Detect which cell encompasses the target text, then output its (x, y) center coordinate. 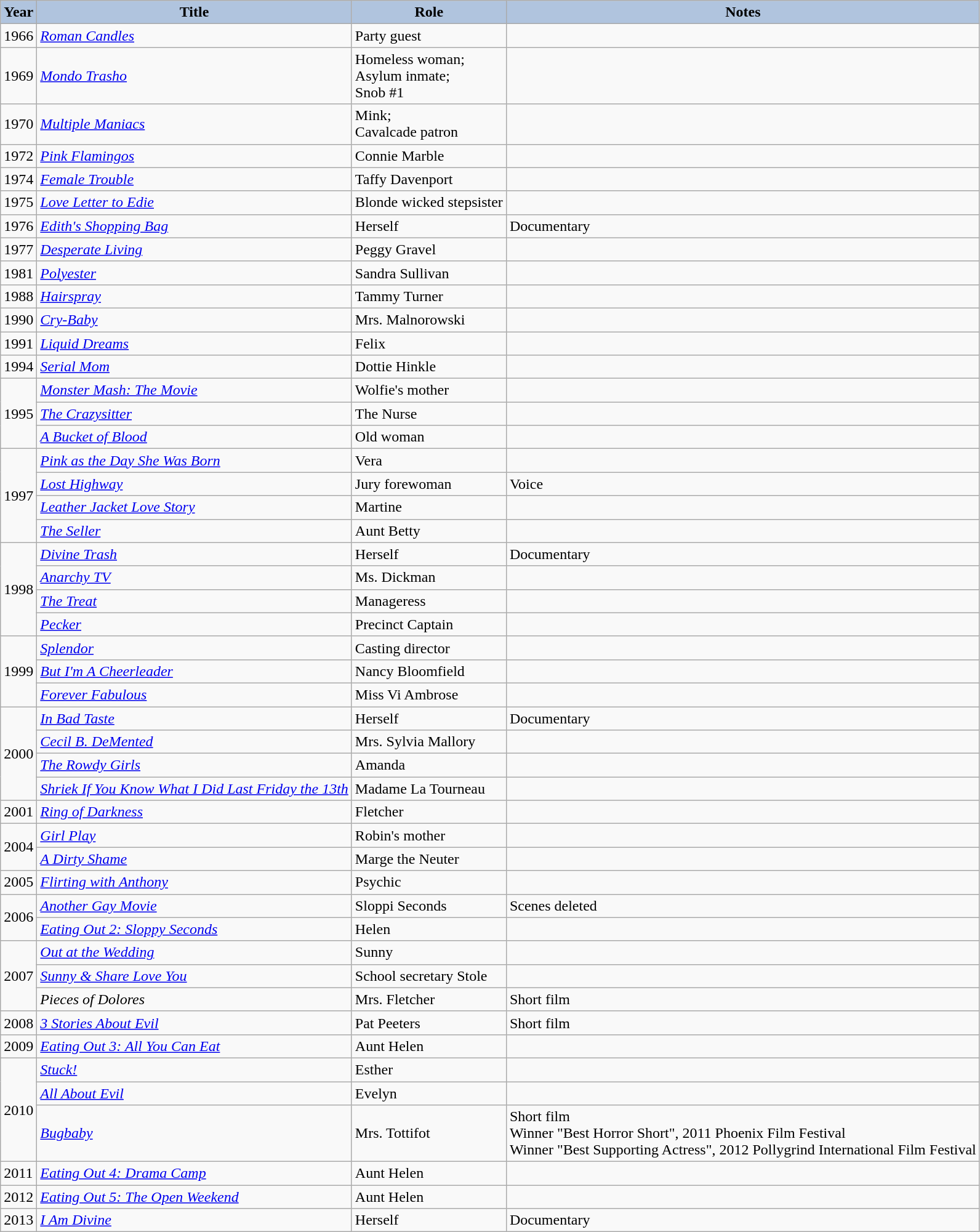
Marge the Neuter (428, 859)
Divine Trash (195, 554)
Casting director (428, 648)
Precinct Captain (428, 624)
2006 (18, 917)
Peggy Gravel (428, 249)
1999 (18, 671)
Psychic (428, 882)
Lost Highway (195, 484)
2008 (18, 1023)
Hairspray (195, 296)
1998 (18, 589)
1997 (18, 496)
1969 (18, 76)
Mrs. Tottifot (428, 1133)
Madame La Tourneau (428, 789)
Jury forewoman (428, 484)
Sandra Sullivan (428, 273)
1995 (18, 414)
1977 (18, 249)
Blonde wicked stepsister (428, 203)
Mrs. Malnorowski (428, 320)
1974 (18, 179)
Splendor (195, 648)
Party guest (428, 36)
Another Gay Movie (195, 906)
Girl Play (195, 835)
Edith's Shopping Bag (195, 226)
2010 (18, 1109)
Scenes deleted (742, 906)
Evelyn (428, 1093)
Desperate Living (195, 249)
Multiple Maniacs (195, 124)
Shriek If You Know What I Did Last Friday the 13th (195, 789)
Bugbaby (195, 1133)
Cecil B. DeMented (195, 742)
1966 (18, 36)
2007 (18, 976)
A Dirty Shame (195, 859)
2013 (18, 1220)
The Nurse (428, 414)
Sunny (428, 952)
Eating Out 5: The Open Weekend (195, 1197)
Wolfie's mother (428, 390)
Esther (428, 1069)
1994 (18, 367)
1988 (18, 296)
Polyester (195, 273)
But I'm A Cheerleader (195, 671)
Pieces of Dolores (195, 999)
Anarchy TV (195, 578)
Eating Out 4: Drama Camp (195, 1174)
Ring of Darkness (195, 812)
All About Evil (195, 1093)
1975 (18, 203)
Short film Winner "Best Horror Short", 2011 Phoenix Film Festival Winner "Best Supporting Actress", 2012 Pollygrind International Film Festival (742, 1133)
Forever Fabulous (195, 695)
Mrs. Sylvia Mallory (428, 742)
Liquid Dreams (195, 343)
1970 (18, 124)
Tammy Turner (428, 296)
2011 (18, 1174)
Old woman (428, 437)
Sunny & Share Love You (195, 976)
Martine (428, 507)
Stuck! (195, 1069)
Taffy Davenport (428, 179)
2004 (18, 847)
Out at the Wedding (195, 952)
2000 (18, 754)
1991 (18, 343)
Vera (428, 461)
Helen (428, 929)
Serial Mom (195, 367)
Pecker (195, 624)
2005 (18, 882)
Aunt Betty (428, 531)
3 Stories About Evil (195, 1023)
2009 (18, 1046)
I Am Divine (195, 1220)
2012 (18, 1197)
2001 (18, 812)
1981 (18, 273)
Fletcher (428, 812)
Miss Vi Ambrose (428, 695)
Eating Out 3: All You Can Eat (195, 1046)
Sloppi Seconds (428, 906)
Love Letter to Edie (195, 203)
The Rowdy Girls (195, 765)
Pat Peeters (428, 1023)
Year (18, 12)
In Bad Taste (195, 719)
Eating Out 2: Sloppy Seconds (195, 929)
School secretary Stole (428, 976)
The Treat (195, 601)
Mondo Trasho (195, 76)
Ms. Dickman (428, 578)
Amanda (428, 765)
Connie Marble (428, 156)
Title (195, 12)
Homeless woman;Asylum inmate;Snob #1 (428, 76)
Role (428, 12)
Voice (742, 484)
1976 (18, 226)
Pink Flamingos (195, 156)
Notes (742, 12)
Female Trouble (195, 179)
Monster Mash: The Movie (195, 390)
Leather Jacket Love Story (195, 507)
The Seller (195, 531)
A Bucket of Blood (195, 437)
The Crazysitter (195, 414)
Cry-Baby (195, 320)
Robin's mother (428, 835)
Nancy Bloomfield (428, 671)
Mink;Cavalcade patron (428, 124)
Felix (428, 343)
1972 (18, 156)
Manageress (428, 601)
Pink as the Day She Was Born (195, 461)
Dottie Hinkle (428, 367)
Mrs. Fletcher (428, 999)
Flirting with Anthony (195, 882)
1990 (18, 320)
Roman Candles (195, 36)
